Pinpoint the cell where the given text exists, returning its (x, y) midpoint coordinate. 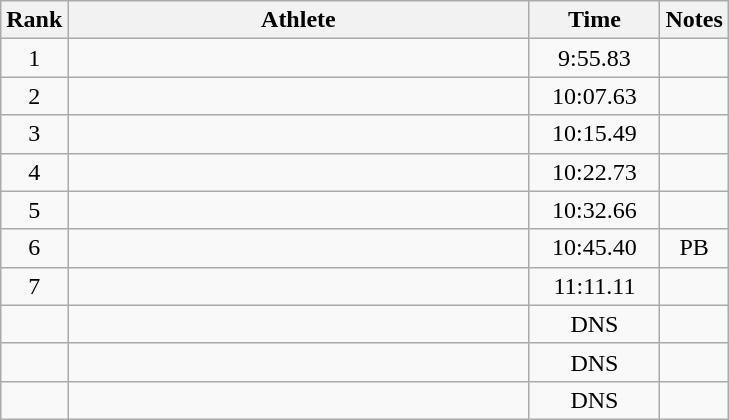
5 (34, 210)
9:55.83 (594, 58)
10:07.63 (594, 96)
7 (34, 286)
10:22.73 (594, 172)
6 (34, 248)
10:32.66 (594, 210)
1 (34, 58)
Rank (34, 20)
3 (34, 134)
10:45.40 (594, 248)
Notes (694, 20)
4 (34, 172)
PB (694, 248)
10:15.49 (594, 134)
2 (34, 96)
Athlete (298, 20)
Time (594, 20)
11:11.11 (594, 286)
